Determine the [X, Y] coordinate at the center of the cell enclosing the given text.  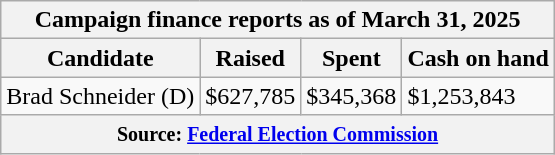
Cash on hand [478, 58]
$1,253,843 [478, 96]
Candidate [100, 58]
Source: Federal Election Commission [278, 134]
Campaign finance reports as of March 31, 2025 [278, 20]
Spent [352, 58]
$345,368 [352, 96]
$627,785 [250, 96]
Raised [250, 58]
Brad Schneider (D) [100, 96]
